Return the [x, y] coordinate for the center point of the cell that contains the specified text.  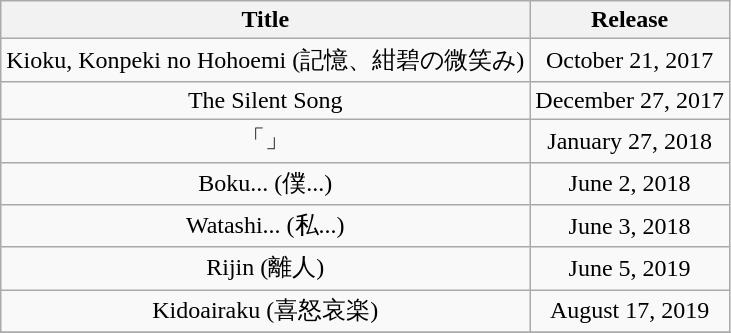
October 21, 2017 [630, 60]
June 2, 2018 [630, 184]
Kioku, Konpeki no Hohoemi (記憶、紺碧の微笑み) [266, 60]
Rijin (離人) [266, 268]
Kidoairaku (喜怒哀楽) [266, 312]
Release [630, 20]
The Silent Song [266, 100]
December 27, 2017 [630, 100]
August 17, 2019 [630, 312]
「」 [266, 140]
June 5, 2019 [630, 268]
Boku... (僕...) [266, 184]
June 3, 2018 [630, 226]
Watashi... (私...) [266, 226]
Title [266, 20]
January 27, 2018 [630, 140]
